Determine the (x, y) coordinate at the center of the cell enclosing the given text.  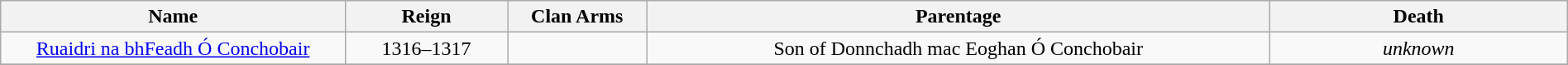
Clan Arms (577, 17)
Death (1418, 17)
Son of Donnchadh mac Eoghan Ó Conchobair (958, 48)
Name (174, 17)
Parentage (958, 17)
unknown (1418, 48)
Reign (427, 17)
Ruaidri na bhFeadh Ó Conchobair (174, 48)
1316–1317 (427, 48)
